Output the [X, Y] coordinate of the center of the cell containing the given text.  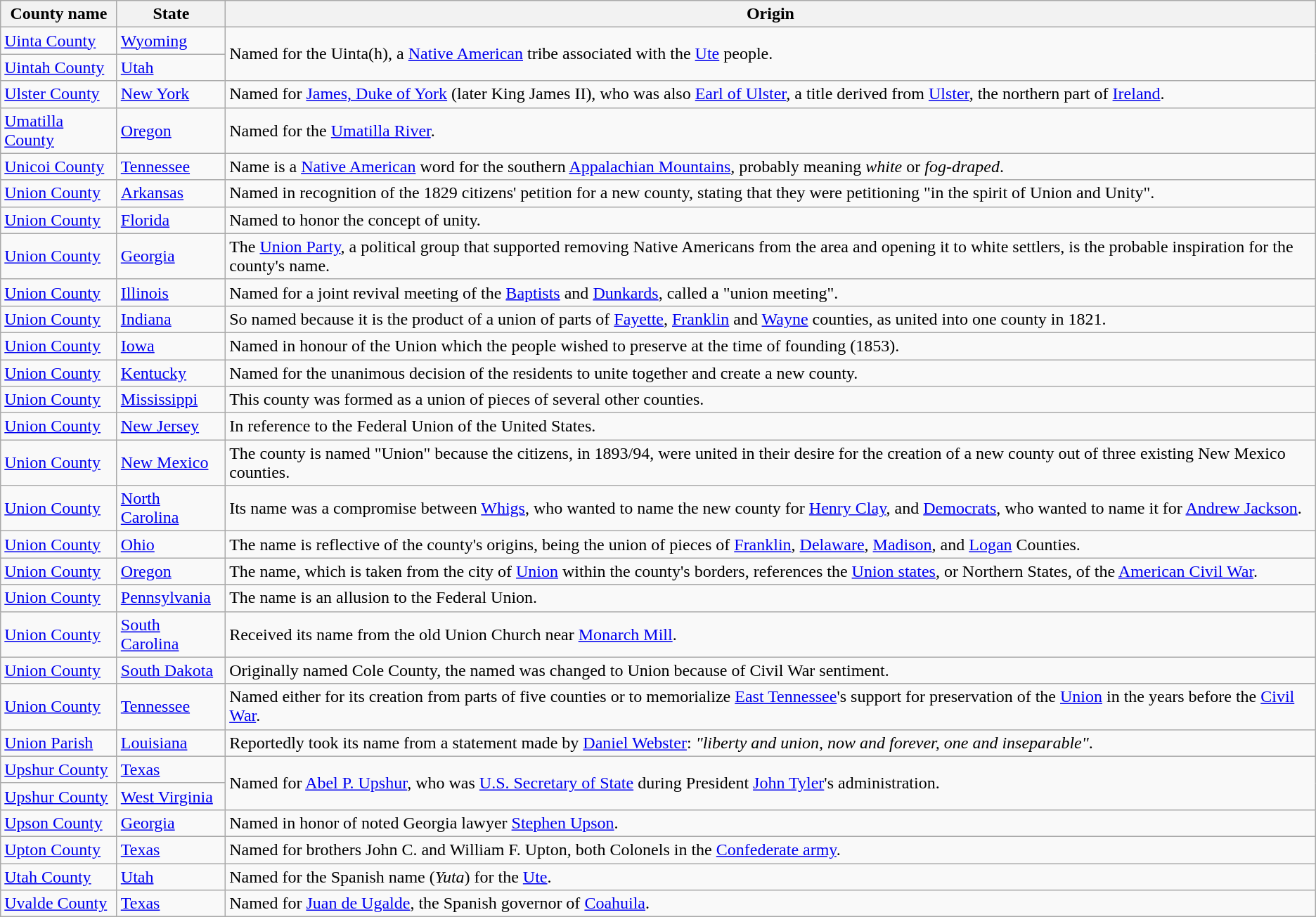
Named for Juan de Ugalde, the Spanish governor of Coahuila. [770, 904]
Received its name from the old Union Church near Monarch Mill. [770, 634]
Named in recognition of the 1829 citizens' petition for a new county, stating that they were petitioning "in the spirit of Union and Unity". [770, 193]
This county was formed as a union of pieces of several other counties. [770, 400]
Union Parish [59, 743]
Umatilla County [59, 131]
Uintah County [59, 67]
Ohio [171, 545]
Named for brothers John C. and William F. Upton, both Colonels in the Confederate army. [770, 850]
Iowa [171, 346]
Mississippi [171, 400]
In reference to the Federal Union of the United States. [770, 427]
Named to honor the concept of unity. [770, 220]
Named for Abel P. Upshur, who was U.S. Secretary of State during President John Tyler's administration. [770, 783]
Named for the Uinta(h), a Native American tribe associated with the Ute people. [770, 54]
The name is an allusion to the Federal Union. [770, 598]
South Dakota [171, 670]
Uvalde County [59, 904]
Named in honour of the Union which the people wished to preserve at the time of founding (1853). [770, 346]
Louisiana [171, 743]
Illinois [171, 292]
Named for the Umatilla River. [770, 131]
Wyoming [171, 41]
Named for the Spanish name (Yuta) for the Ute. [770, 876]
Unicoi County [59, 167]
Named for James, Duke of York (later King James II), who was also Earl of Ulster, a title derived from Ulster, the northern part of Ireland. [770, 94]
County name [59, 14]
Origin [770, 14]
Its name was a compromise between Whigs, who wanted to name the new county for Henry Clay, and Democrats, who wanted to name it for Andrew Jackson. [770, 509]
Pennsylvania [171, 598]
West Virginia [171, 796]
Indiana [171, 319]
Upson County [59, 823]
New Jersey [171, 427]
New York [171, 94]
Named for a joint revival meeting of the Baptists and Dunkards, called a "union meeting". [770, 292]
The name is reflective of the county's origins, being the union of pieces of Franklin, Delaware, Madison, and Logan Counties. [770, 545]
Reportedly took its name from a statement made by Daniel Webster: "liberty and union, now and forever, one and inseparable". [770, 743]
Kentucky [171, 373]
Named in honor of noted Georgia lawyer Stephen Upson. [770, 823]
South Carolina [171, 634]
Florida [171, 220]
Arkansas [171, 193]
Name is a Native American word for the southern Appalachian Mountains, probably meaning white or fog-draped. [770, 167]
Named for the unanimous decision of the residents to unite together and create a new county. [770, 373]
North Carolina [171, 509]
New Mexico [171, 462]
So named because it is the product of a union of parts of Fayette, Franklin and Wayne counties, as united into one county in 1821. [770, 319]
Uinta County [59, 41]
Originally named Cole County, the named was changed to Union because of Civil War sentiment. [770, 670]
State [171, 14]
Utah County [59, 876]
Ulster County [59, 94]
Upton County [59, 850]
